For the text-containing cell, return its midpoint in (x, y) coordinate format. 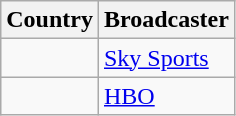
Country (50, 20)
HBO (166, 96)
Sky Sports (166, 58)
Broadcaster (166, 20)
